From the cell containing the given text, extract its center point as (X, Y) coordinate. 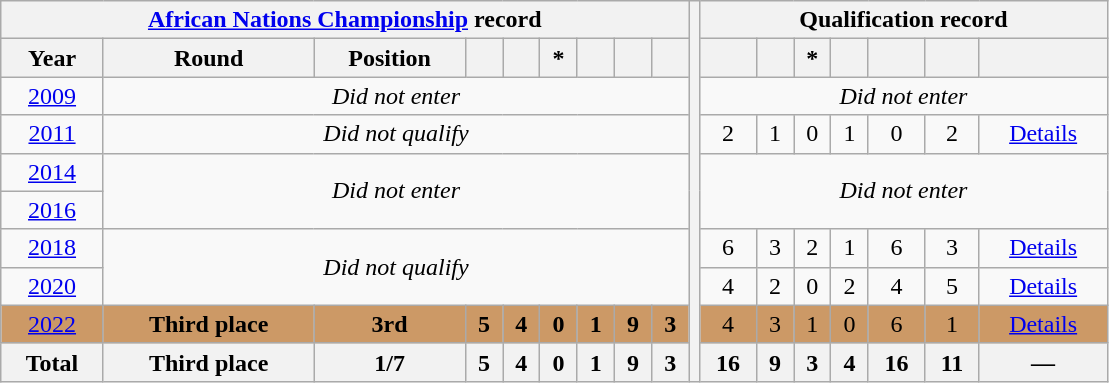
2022 (52, 324)
Qualification record (904, 20)
Total (52, 362)
2018 (52, 248)
2016 (52, 210)
1/7 (390, 362)
Year (52, 58)
Round (208, 58)
— (1043, 362)
2011 (52, 134)
Position (390, 58)
3rd (390, 324)
2009 (52, 96)
2020 (52, 286)
2014 (52, 172)
11 (952, 362)
African Nations Championship record (345, 20)
